Provide the (x, y) coordinate of the cell's center where the given text is located.  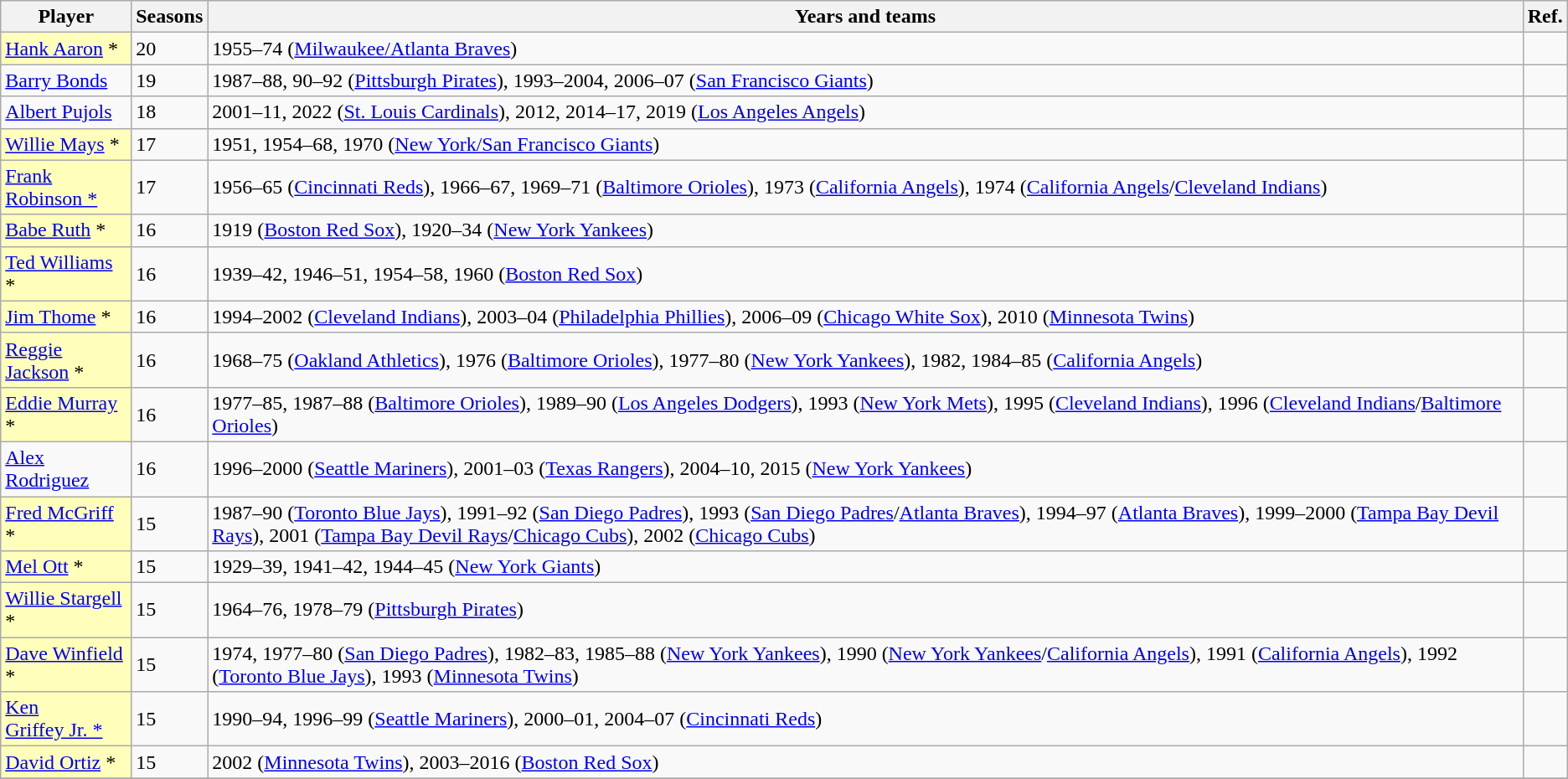
David Ortiz * (66, 762)
Ref. (1545, 17)
Mel Ott * (66, 567)
Player (66, 17)
KenGriffey Jr. * (66, 719)
Reggie Jackson * (66, 360)
1939–42, 1946–51, 1954–58, 1960 (Boston Red Sox) (865, 273)
1951, 1954–68, 1970 (New York/San Francisco Giants) (865, 144)
1919 (Boston Red Sox), 1920–34 (New York Yankees) (865, 230)
Alex Rodriguez (66, 469)
Fred McGriff * (66, 523)
1990–94, 1996–99 (Seattle Mariners), 2000–01, 2004–07 (Cincinnati Reds) (865, 719)
Jim Thome * (66, 317)
Barry Bonds (66, 80)
Babe Ruth * (66, 230)
Years and teams (865, 17)
1994–2002 (Cleveland Indians), 2003–04 (Philadelphia Phillies), 2006–09 (Chicago White Sox), 2010 (Minnesota Twins) (865, 317)
Hank Aaron * (66, 49)
18 (169, 112)
1964–76, 1978–79 (Pittsburgh Pirates) (865, 610)
Seasons (169, 17)
19 (169, 80)
1929–39, 1941–42, 1944–45 (New York Giants) (865, 567)
1955–74 (Milwaukee/Atlanta Braves) (865, 49)
1956–65 (Cincinnati Reds), 1966–67, 1969–71 (Baltimore Orioles), 1973 (California Angels), 1974 (California Angels/Cleveland Indians) (865, 188)
2001–11, 2022 (St. Louis Cardinals), 2012, 2014–17, 2019 (Los Angeles Angels) (865, 112)
Willie Mays * (66, 144)
Ted Williams * (66, 273)
Albert Pujols (66, 112)
1996–2000 (Seattle Mariners), 2001–03 (Texas Rangers), 2004–10, 2015 (New York Yankees) (865, 469)
1968–75 (Oakland Athletics), 1976 (Baltimore Orioles), 1977–80 (New York Yankees), 1982, 1984–85 (California Angels) (865, 360)
Dave Winfield * (66, 665)
Eddie Murray * (66, 414)
Willie Stargell * (66, 610)
20 (169, 49)
FrankRobinson * (66, 188)
2002 (Minnesota Twins), 2003–2016 (Boston Red Sox) (865, 762)
1987–88, 90–92 (Pittsburgh Pirates), 1993–2004, 2006–07 (San Francisco Giants) (865, 80)
